Return [x, y] of the center of cell containing provided text 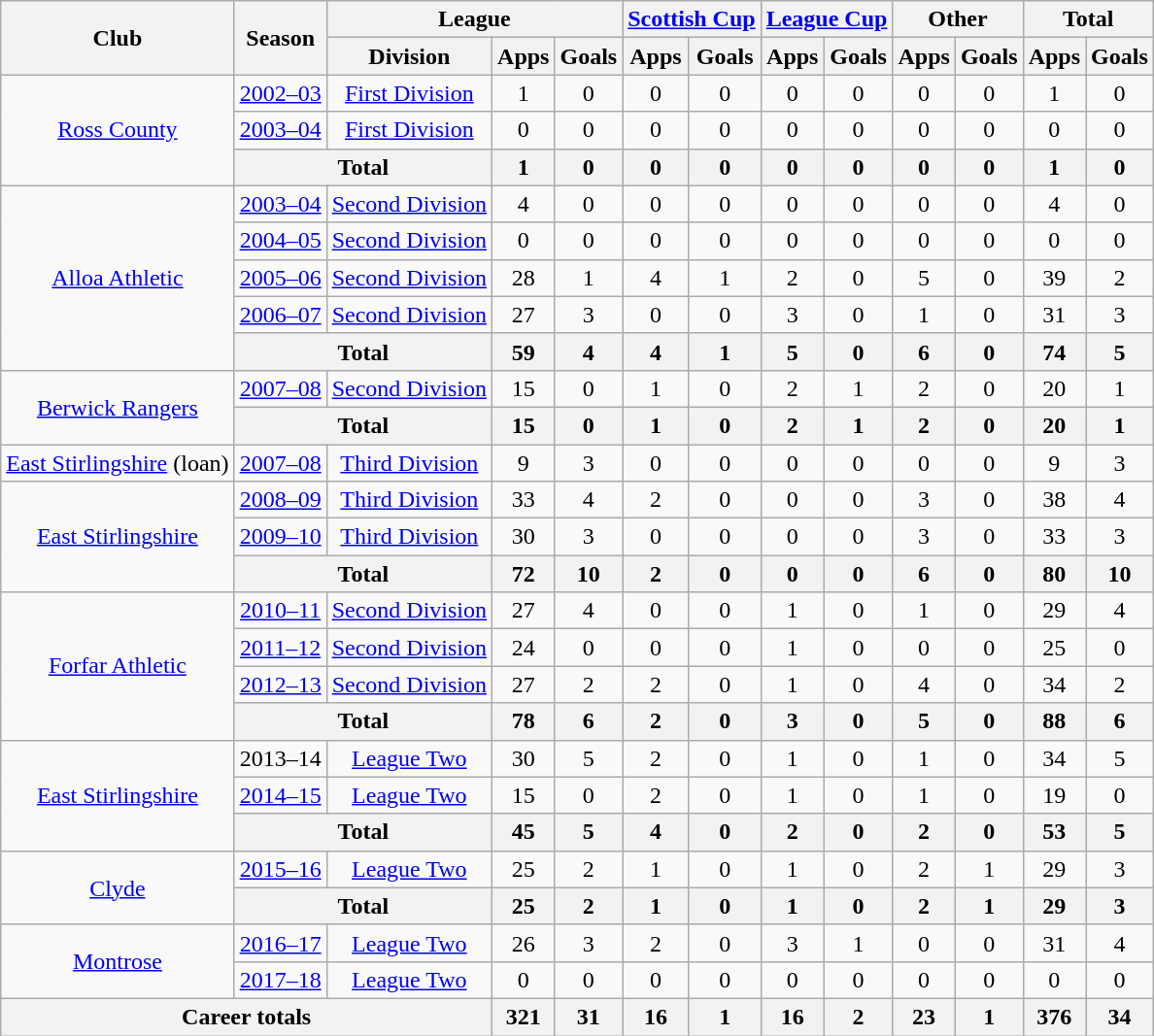
League [474, 19]
Clyde [118, 887]
Berwick Rangers [118, 407]
2013–14 [280, 758]
Ross County [118, 130]
2012–13 [280, 685]
Club [118, 38]
2014–15 [280, 795]
Division [409, 56]
74 [1054, 351]
45 [524, 832]
Career totals [247, 1017]
39 [1054, 278]
53 [1054, 832]
Other [958, 19]
80 [1054, 574]
24 [524, 648]
2016–17 [280, 943]
2015–16 [280, 869]
2011–12 [280, 648]
26 [524, 943]
72 [524, 574]
59 [524, 351]
2002–03 [280, 93]
88 [1054, 721]
Montrose [118, 961]
2004–05 [280, 241]
2008–09 [280, 500]
Scottish Cup [692, 19]
2017–18 [280, 980]
Forfar Athletic [118, 666]
28 [524, 278]
376 [1054, 1017]
2010–11 [280, 611]
321 [524, 1017]
East Stirlingshire (loan) [118, 463]
78 [524, 721]
38 [1054, 500]
2006–07 [280, 315]
19 [1054, 795]
2009–10 [280, 537]
Alloa Athletic [118, 278]
23 [924, 1017]
League Cup [827, 19]
2005–06 [280, 278]
Season [280, 38]
